Pinpoint the cell where the given text exists, returning its (x, y) midpoint coordinate. 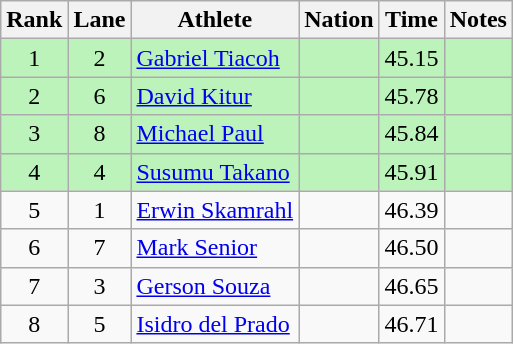
Erwin Skamrahl (215, 210)
Time (412, 20)
Michael Paul (215, 134)
Lane (100, 20)
Notes (478, 20)
46.65 (412, 286)
Gerson Souza (215, 286)
46.50 (412, 248)
Athlete (215, 20)
45.15 (412, 58)
46.39 (412, 210)
45.78 (412, 96)
45.91 (412, 172)
46.71 (412, 324)
Gabriel Tiacoh (215, 58)
Rank (34, 20)
45.84 (412, 134)
Isidro del Prado (215, 324)
David Kitur (215, 96)
Susumu Takano (215, 172)
Mark Senior (215, 248)
Nation (339, 20)
